Search for the cell housing the specified text and yield its [x, y] center coordinate. 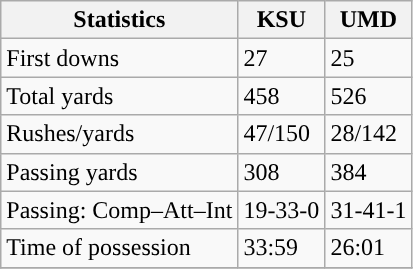
27 [282, 58]
UMD [368, 20]
KSU [282, 20]
19-33-0 [282, 210]
Total yards [120, 96]
Passing yards [120, 172]
47/150 [282, 134]
308 [282, 172]
First downs [120, 58]
Rushes/yards [120, 134]
Statistics [120, 20]
26:01 [368, 248]
Time of possession [120, 248]
28/142 [368, 134]
384 [368, 172]
526 [368, 96]
458 [282, 96]
25 [368, 58]
33:59 [282, 248]
Passing: Comp–Att–Int [120, 210]
31-41-1 [368, 210]
